Locate the cell with the specified text and output its [x, y] center coordinate. 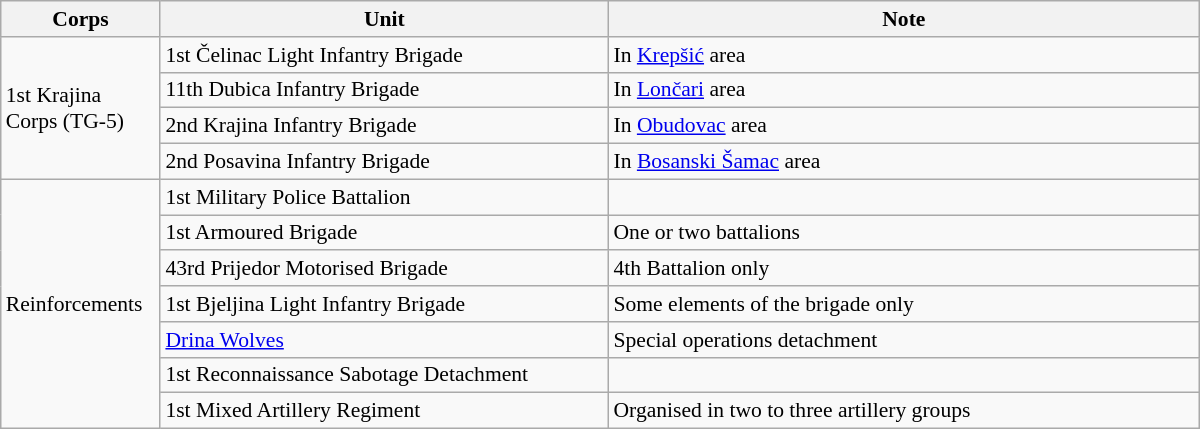
Corps [81, 19]
1st Reconnaissance Sabotage Detachment [384, 375]
In Krepšić area [904, 55]
1st Military Police Battalion [384, 197]
Organised in two to three artillery groups [904, 411]
Note [904, 19]
In Obudovac area [904, 126]
In Bosanski Šamac area [904, 162]
4th Battalion only [904, 269]
Reinforcements [81, 304]
1st Čelinac Light Infantry Brigade [384, 55]
1st Krajina Corps (TG-5) [81, 108]
Unit [384, 19]
2nd Posavina Infantry Brigade [384, 162]
Drina Wolves [384, 340]
Some elements of the brigade only [904, 304]
In Lončari area [904, 90]
1st Mixed Artillery Regiment [384, 411]
1st Armoured Brigade [384, 233]
43rd Prijedor Motorised Brigade [384, 269]
2nd Krajina Infantry Brigade [384, 126]
One or two battalions [904, 233]
1st Bjeljina Light Infantry Brigade [384, 304]
11th Dubica Infantry Brigade [384, 90]
Special operations detachment [904, 340]
